Detect which cell encompasses the target text, then output its (x, y) center coordinate. 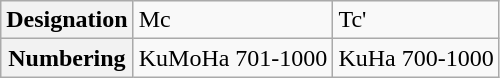
Mc (233, 20)
Numbering (67, 58)
Designation (67, 20)
KuHa 700-1000 (416, 58)
Tc' (416, 20)
KuMoHa 701-1000 (233, 58)
